Determine the [x, y] coordinate at the center of the cell enclosing the given text.  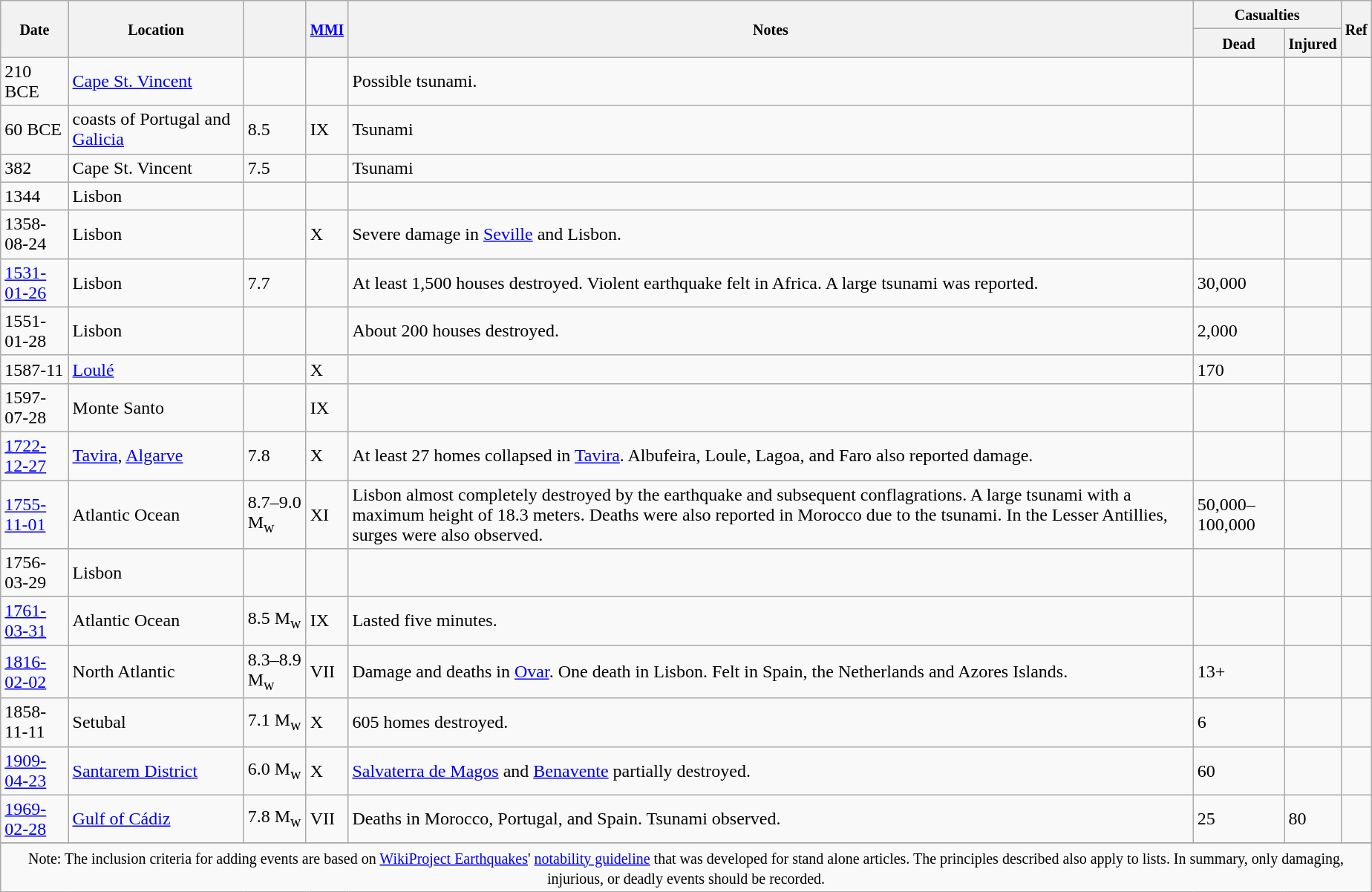
Ref [1356, 29]
7.7 [275, 282]
1344 [34, 196]
7.5 [275, 168]
170 [1238, 369]
1755-11-01 [34, 514]
1816-02-02 [34, 671]
At least 27 homes collapsed in Tavira. Albufeira, Loule, Lagoa, and Faro also reported damage. [771, 456]
1909-04-23 [34, 771]
60 BCE [34, 129]
6.0 Mw [275, 771]
Deaths in Morocco, Portugal, and Spain. Tsunami observed. [771, 818]
Santarem District [156, 771]
6 [1238, 722]
Damage and deaths in Ovar. One death in Lisbon. Felt in Spain, the Netherlands and Azores Islands. [771, 671]
Monte Santo [156, 407]
coasts of Portugal and Galicia [156, 129]
Setubal [156, 722]
Dead [1238, 43]
At least 1,500 houses destroyed. Violent earthquake felt in Africa. A large tsunami was reported. [771, 282]
XI [327, 514]
Notes [771, 29]
Location [156, 29]
382 [34, 168]
1969-02-28 [34, 818]
1722-12-27 [34, 456]
50,000–100,000 [1238, 514]
80 [1313, 818]
7.8 [275, 456]
7.1 Mw [275, 722]
Possible tsunami. [771, 82]
8.3–8.9 Mw [275, 671]
1358-08-24 [34, 235]
13+ [1238, 671]
North Atlantic [156, 671]
1761-03-31 [34, 621]
Severe damage in Seville and Lisbon. [771, 235]
7.8 Mw [275, 818]
Tavira, Algarve [156, 456]
1597-07-28 [34, 407]
210 BCE [34, 82]
30,000 [1238, 282]
Injured [1313, 43]
1531-01-26 [34, 282]
1551-01-28 [34, 331]
About 200 houses destroyed. [771, 331]
8.5 Mw [275, 621]
60 [1238, 771]
1587-11 [34, 369]
1756-03-29 [34, 573]
Salvaterra de Magos and Benavente partially destroyed. [771, 771]
Casualties [1267, 15]
8.5 [275, 129]
Date [34, 29]
2,000 [1238, 331]
8.7–9.0 Mw [275, 514]
605 homes destroyed. [771, 722]
Gulf of Cádiz [156, 818]
Loulé [156, 369]
Lasted five minutes. [771, 621]
1858-11-11 [34, 722]
MMI [327, 29]
25 [1238, 818]
